Provide the [x, y] coordinate of the cell's center where the given text is located.  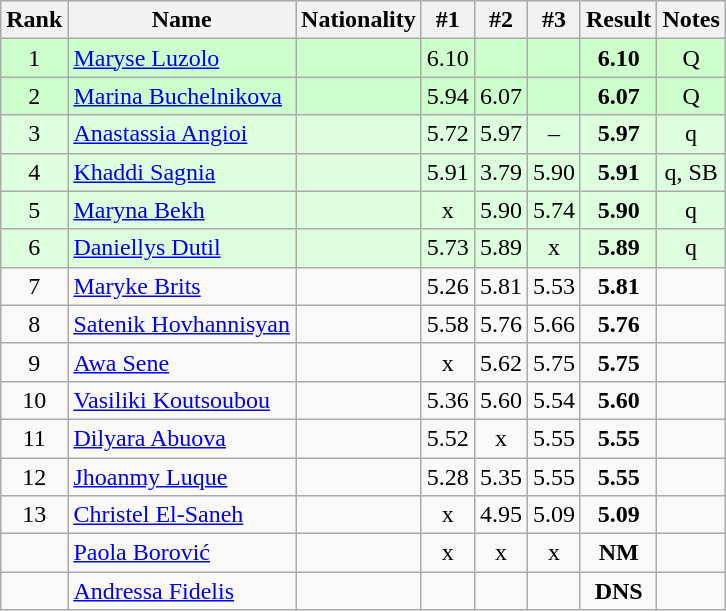
6 [34, 248]
2 [34, 96]
5 [34, 210]
5.26 [448, 286]
5.94 [448, 96]
13 [34, 515]
4 [34, 172]
1 [34, 58]
Result [618, 20]
#2 [500, 20]
5.36 [448, 400]
Marina Buchelnikova [182, 96]
Maryke Brits [182, 286]
Awa Sene [182, 362]
12 [34, 477]
Paola Borović [182, 553]
11 [34, 438]
9 [34, 362]
Nationality [359, 20]
Andressa Fidelis [182, 591]
5.73 [448, 248]
DNS [618, 591]
Maryna Bekh [182, 210]
Christel El-Saneh [182, 515]
5.74 [554, 210]
5.62 [500, 362]
8 [34, 324]
#1 [448, 20]
Khaddi Sagnia [182, 172]
3 [34, 134]
Dilyara Abuova [182, 438]
5.28 [448, 477]
Notes [691, 20]
NM [618, 553]
5.53 [554, 286]
q, SB [691, 172]
Name [182, 20]
Vasiliki Koutsoubou [182, 400]
Jhoanmy Luque [182, 477]
Satenik Hovhannisyan [182, 324]
Daniellys Dutil [182, 248]
5.54 [554, 400]
Anastassia Angioi [182, 134]
– [554, 134]
5.58 [448, 324]
10 [34, 400]
4.95 [500, 515]
5.35 [500, 477]
5.66 [554, 324]
Rank [34, 20]
3.79 [500, 172]
7 [34, 286]
Maryse Luzolo [182, 58]
#3 [554, 20]
5.52 [448, 438]
5.72 [448, 134]
